Locate the cell with the specified text and output its (X, Y) center coordinate. 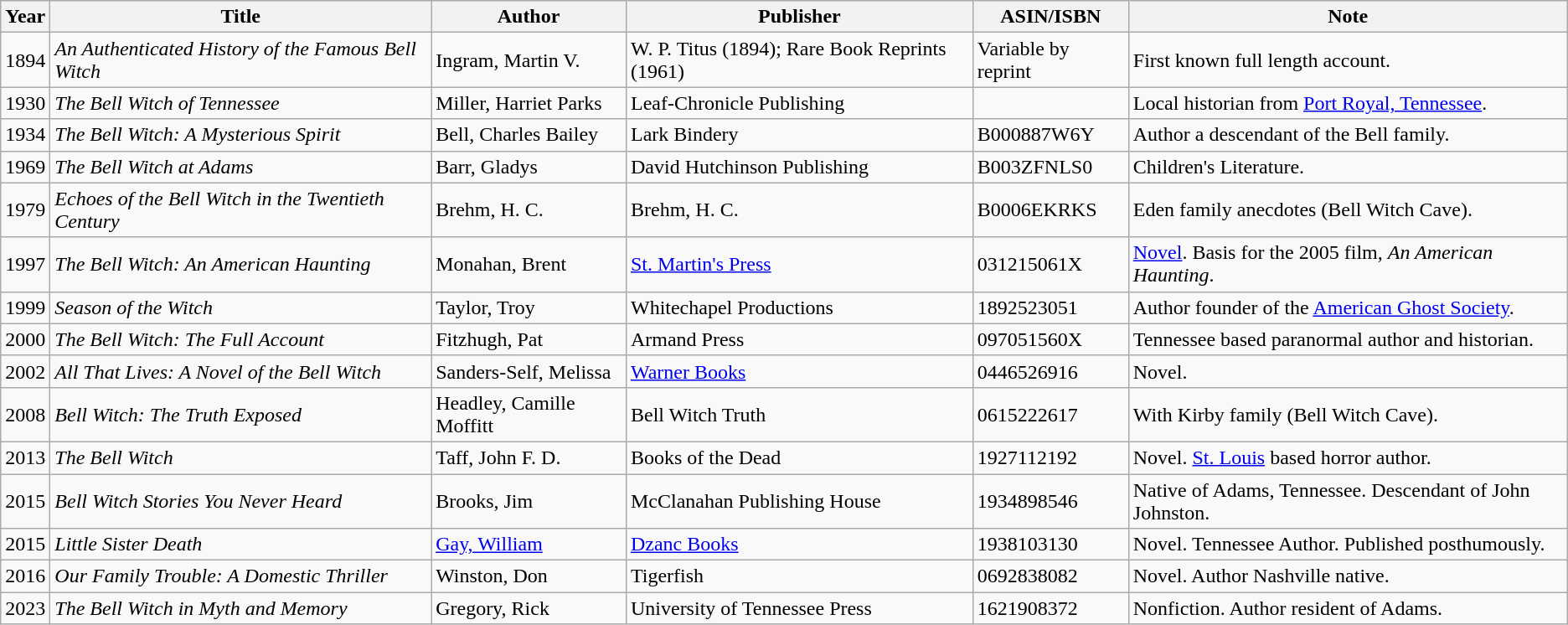
Local historian from Port Royal, Tennessee. (1348, 103)
B000887W6Y (1050, 135)
Bell Witch Truth (799, 414)
Novel. Tennessee Author. Published posthumously. (1348, 545)
1621908372 (1050, 608)
First known full length account. (1348, 60)
W. P. Titus (1894); Rare Book Reprints (1961) (799, 60)
An Authenticated History of the Famous Bell Witch (241, 60)
Warner Books (799, 371)
Taff, John F. D. (529, 457)
1999 (25, 307)
Fitzhugh, Pat (529, 339)
Ingram, Martin V. (529, 60)
0615222617 (1050, 414)
Eden family anecdotes (Bell Witch Cave). (1348, 209)
Nonfiction. Author resident of Adams. (1348, 608)
Barr, Gladys (529, 167)
1997 (25, 265)
1934898546 (1050, 501)
ASIN/ISBN (1050, 17)
Variable by reprint (1050, 60)
Season of the Witch (241, 307)
Tigerfish (799, 576)
Taylor, Troy (529, 307)
University of Tennessee Press (799, 608)
Novel. Basis for the 2005 film, An American Haunting. (1348, 265)
Native of Adams, Tennessee. Descendant of John Johnston. (1348, 501)
2013 (25, 457)
Children's Literature. (1348, 167)
Publisher (799, 17)
Winston, Don (529, 576)
2000 (25, 339)
Novel. St. Louis based horror author. (1348, 457)
2016 (25, 576)
2002 (25, 371)
Year (25, 17)
Miller, Harriet Parks (529, 103)
Brooks, Jim (529, 501)
Title (241, 17)
1938103130 (1050, 545)
Bell Witch Stories You Never Heard (241, 501)
Gay, William (529, 545)
Author founder of the American Ghost Society. (1348, 307)
McClanahan Publishing House (799, 501)
Sanders-Self, Melissa (529, 371)
0446526916 (1050, 371)
Armand Press (799, 339)
097051560X (1050, 339)
Little Sister Death (241, 545)
0692838082 (1050, 576)
The Bell Witch: An American Haunting (241, 265)
Novel. (1348, 371)
Bell Witch: The Truth Exposed (241, 414)
1894 (25, 60)
Dzanc Books (799, 545)
Monahan, Brent (529, 265)
B003ZFNLS0 (1050, 167)
1979 (25, 209)
The Bell Witch at Adams (241, 167)
Gregory, Rick (529, 608)
Whitechapel Productions (799, 307)
The Bell Witch: The Full Account (241, 339)
Tennessee based paranormal author and historian. (1348, 339)
The Bell Witch (241, 457)
Echoes of the Bell Witch in the Twentieth Century (241, 209)
St. Martin's Press (799, 265)
1927112192 (1050, 457)
The Bell Witch of Tennessee (241, 103)
Headley, Camille Moffitt (529, 414)
1969 (25, 167)
The Bell Witch: A Mysterious Spirit (241, 135)
Books of the Dead (799, 457)
1934 (25, 135)
1930 (25, 103)
031215061X (1050, 265)
Author a descendant of the Bell family. (1348, 135)
David Hutchinson Publishing (799, 167)
2023 (25, 608)
Bell, Charles Bailey (529, 135)
Leaf-Chronicle Publishing (799, 103)
Note (1348, 17)
Our Family Trouble: A Domestic Thriller (241, 576)
2008 (25, 414)
B0006EKRKS (1050, 209)
With Kirby family (Bell Witch Cave). (1348, 414)
Novel. Author Nashville native. (1348, 576)
All That Lives: A Novel of the Bell Witch (241, 371)
1892523051 (1050, 307)
Author (529, 17)
Lark Bindery (799, 135)
The Bell Witch in Myth and Memory (241, 608)
